Search for the cell housing the specified text and yield its [x, y] center coordinate. 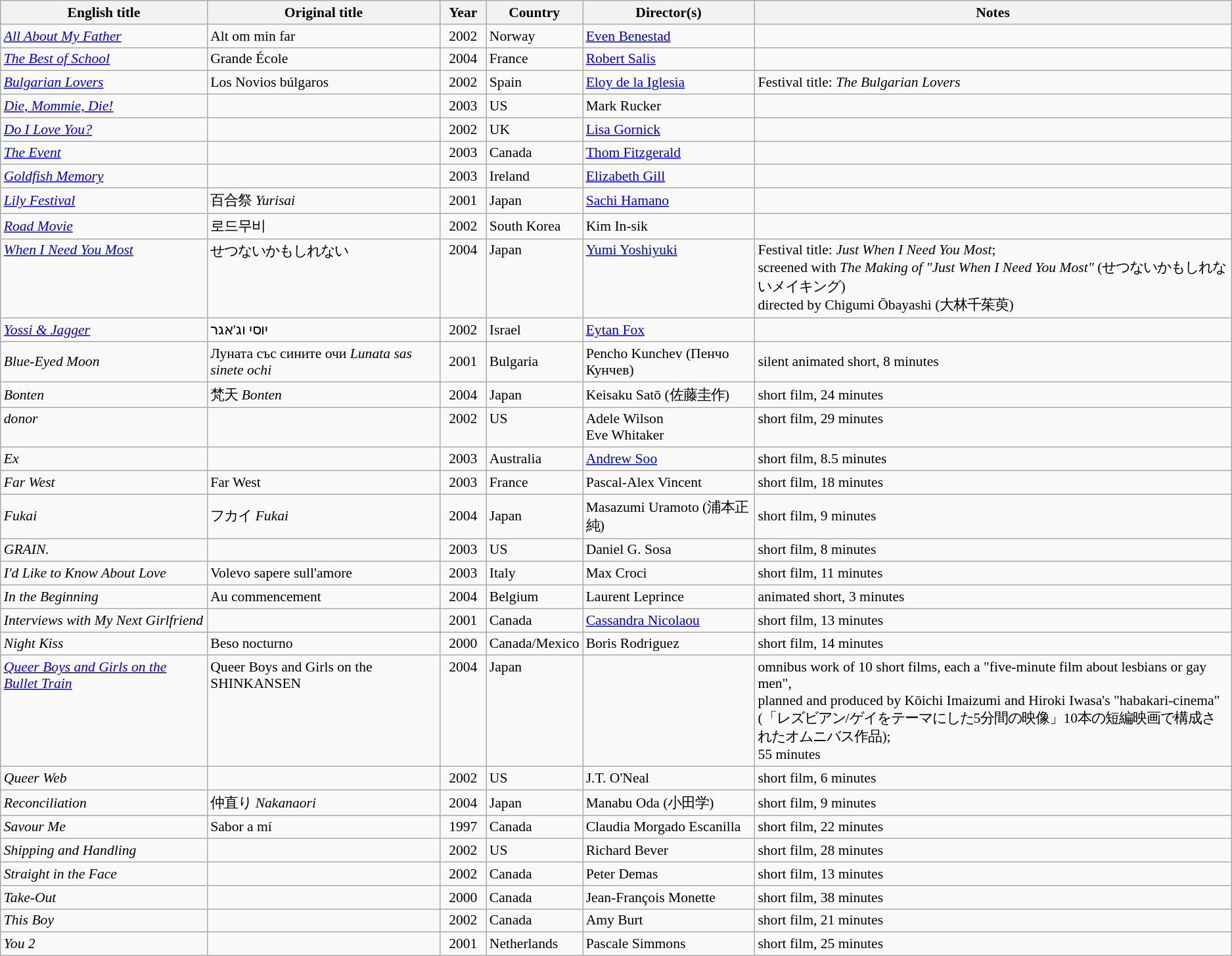
short film, 24 minutes [992, 394]
Original title [323, 12]
百合祭 Yurisai [323, 201]
Pascal-Alex Vincent [669, 483]
Norway [535, 36]
Take-Out [104, 898]
로드무비 [323, 226]
English title [104, 12]
When I Need You Most [104, 279]
Queer Web [104, 779]
short film, 29 minutes [992, 427]
Manabu Oda (小田学) [669, 803]
Italy [535, 574]
short film, 38 minutes [992, 898]
Night Kiss [104, 644]
Netherlands [535, 944]
Festival title: The Bulgarian Lovers [992, 83]
In the Beginning [104, 597]
short film, 6 minutes [992, 779]
Notes [992, 12]
せつないかもしれない [323, 279]
Robert Salis [669, 59]
Yumi Yoshiyuki [669, 279]
Laurent Leprince [669, 597]
Masazumi Uramoto (浦本正純) [669, 516]
Pascale Simmons [669, 944]
Road Movie [104, 226]
Bulgarian Lovers [104, 83]
Straight in the Face [104, 874]
animated short, 3 minutes [992, 597]
short film, 14 minutes [992, 644]
Yossi & Jagger [104, 330]
UK [535, 129]
Do I Love You? [104, 129]
South Korea [535, 226]
Daniel G. Sosa [669, 550]
Belgium [535, 597]
Blue-Eyed Moon [104, 361]
Bulgaria [535, 361]
Andrew Soo [669, 459]
Beso nocturno [323, 644]
Sachi Hamano [669, 201]
Die, Mommie, Die! [104, 106]
Goldfish Memory [104, 177]
Au commencement [323, 597]
I'd Like to Know About Love [104, 574]
Queer Boys and Girls on the Bullet Train [104, 711]
The Best of School [104, 59]
Boris Rodriguez [669, 644]
short film, 21 minutes [992, 921]
Spain [535, 83]
Canada/Mexico [535, 644]
Max Croci [669, 574]
Country [535, 12]
Sabor a mí [323, 827]
short film, 8 minutes [992, 550]
Director(s) [669, 12]
Los Novios búlgaros [323, 83]
All About My Father [104, 36]
silent animated short, 8 minutes [992, 361]
Even Benestad [669, 36]
Kim In-sik [669, 226]
Bonten [104, 394]
Alt om min far [323, 36]
short film, 22 minutes [992, 827]
1997 [463, 827]
Reconciliation [104, 803]
Volevo sapere sull'amore [323, 574]
The Event [104, 153]
Lisa Gornick [669, 129]
Queer Boys and Girls on the SHINKANSEN [323, 711]
Richard Bever [669, 851]
Interviews with My Next Girlfriend [104, 620]
Ireland [535, 177]
Year [463, 12]
Eloy de la Iglesia [669, 83]
Lily Festival [104, 201]
J.T. O'Neal [669, 779]
Cassandra Nicolaou [669, 620]
Peter Demas [669, 874]
梵天 Bonten [323, 394]
Australia [535, 459]
Fukai [104, 516]
Луната със сините очи Lunata sas sinete ochi [323, 361]
Thom Fitzgerald [669, 153]
フカイ Fukai [323, 516]
Pencho Kunchev (Пенчо Кунчев) [669, 361]
仲直り Nakanaori [323, 803]
Elizabeth Gill [669, 177]
Adele Wilson Eve Whitaker [669, 427]
Grande École [323, 59]
Keisaku Satō (佐藤圭作) [669, 394]
short film, 18 minutes [992, 483]
This Boy [104, 921]
short film, 8.5 minutes [992, 459]
You 2 [104, 944]
Jean-François Monette [669, 898]
Eytan Fox [669, 330]
short film, 11 minutes [992, 574]
short film, 25 minutes [992, 944]
Savour Me [104, 827]
Israel [535, 330]
Claudia Morgado Escanilla [669, 827]
יוסי וג'אגר [323, 330]
Amy Burt [669, 921]
GRAIN. [104, 550]
donor [104, 427]
short film, 28 minutes [992, 851]
Shipping and Handling [104, 851]
Mark Rucker [669, 106]
Ex [104, 459]
